Determine the [X, Y] coordinate at the center of the cell enclosing the given text.  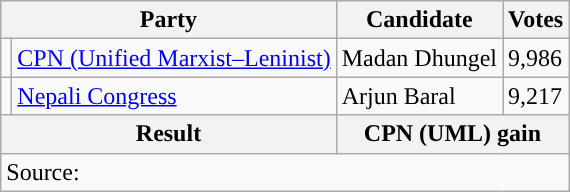
Madan Dhungel [419, 58]
Candidate [419, 20]
9,217 [536, 96]
Party [168, 20]
Votes [536, 20]
Nepali Congress [174, 96]
Result [168, 134]
Source: [285, 172]
CPN (Unified Marxist–Leninist) [174, 58]
Arjun Baral [419, 96]
CPN (UML) gain [452, 134]
9,986 [536, 58]
